From the cell containing the given text, extract its center point as (x, y) coordinate. 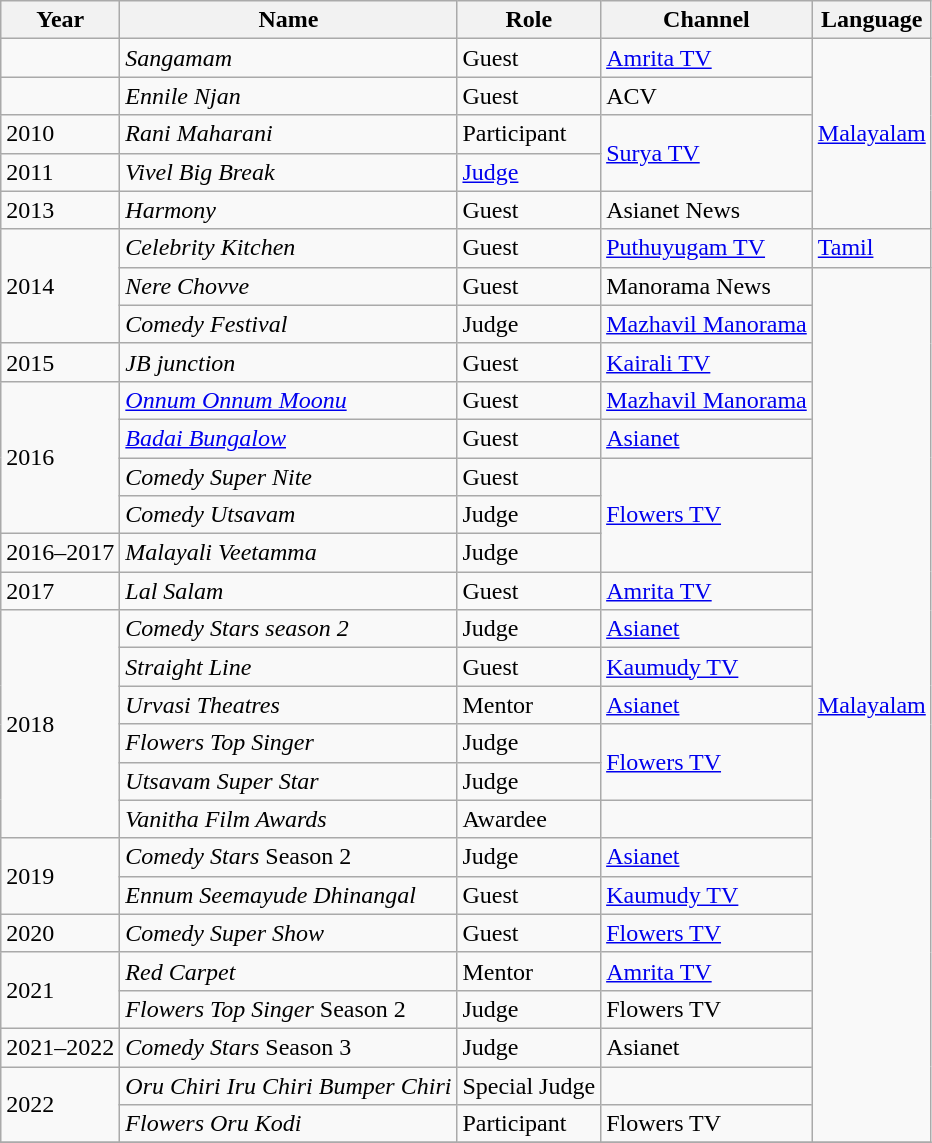
Channel (707, 20)
Tamil (872, 248)
2013 (60, 210)
Harmony (288, 210)
Comedy Utsavam (288, 515)
Celebrity Kitchen (288, 248)
Comedy Stars season 2 (288, 629)
Role (529, 20)
2019 (60, 876)
2021 (60, 990)
Manorama News (707, 286)
Year (60, 20)
Comedy Stars Season 2 (288, 857)
ACV (707, 96)
Sangamam (288, 58)
Puthuyugam TV (707, 248)
Awardee (529, 819)
2014 (60, 286)
2020 (60, 933)
Comedy Super Nite (288, 477)
Onnum Onnum Moonu (288, 400)
Ennile Njan (288, 96)
Vivel Big Break (288, 172)
2011 (60, 172)
2016–2017 (60, 553)
Special Judge (529, 1085)
Flowers Top Singer Season 2 (288, 1009)
Rani Maharani (288, 134)
2016 (60, 457)
Nere Chovve (288, 286)
Utsavam Super Star (288, 781)
2022 (60, 1104)
Name (288, 20)
2010 (60, 134)
Comedy Stars Season 3 (288, 1047)
Flowers Top Singer (288, 743)
Badai Bungalow (288, 438)
Red Carpet (288, 971)
Surya TV (707, 153)
Language (872, 20)
Ennum Seemayude Dhinangal (288, 895)
Kairali TV (707, 362)
Comedy Super Show (288, 933)
Malayali Veetamma (288, 553)
Comedy Festival (288, 324)
JB junction (288, 362)
Lal Salam (288, 591)
Vanitha Film Awards (288, 819)
Flowers Oru Kodi (288, 1124)
Straight Line (288, 667)
2017 (60, 591)
2018 (60, 724)
Oru Chiri Iru Chiri Bumper Chiri (288, 1085)
2015 (60, 362)
2021–2022 (60, 1047)
Urvasi Theatres (288, 705)
Asianet News (707, 210)
